Output the [x, y] coordinate of the center of the cell containing the given text.  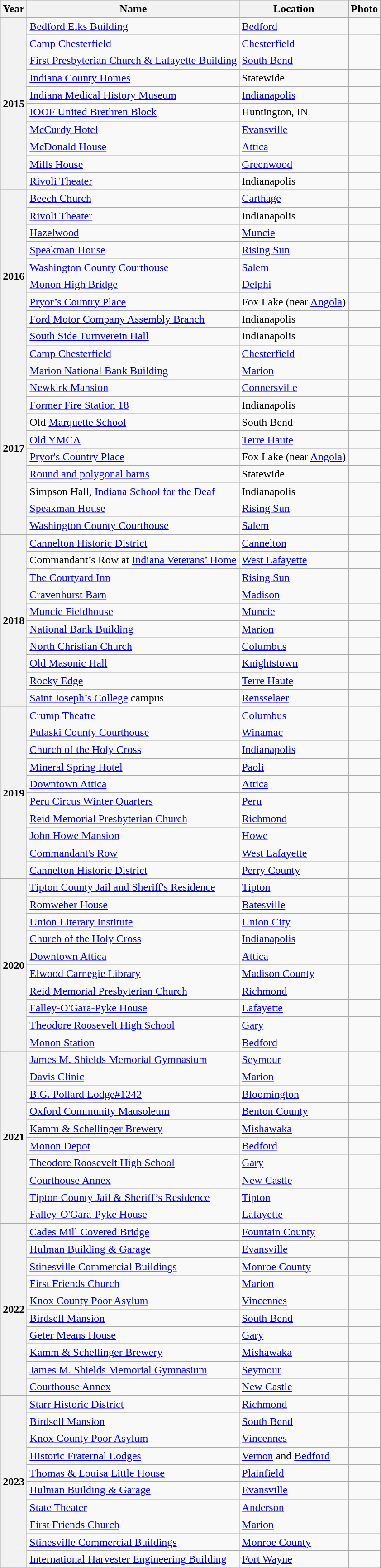
First Presbyterian Church & Lafayette Building [133, 61]
Madison County [294, 973]
Historic Fraternal Lodges [133, 1456]
2017 [14, 448]
2015 [14, 104]
Cades Mill Covered Bridge [133, 1232]
Year [14, 9]
Geter Means House [133, 1335]
Pryor's Country Place [133, 457]
Muncie Fieldhouse [133, 612]
Rensselaer [294, 698]
National Bank Building [133, 629]
Mills House [133, 164]
Photo [365, 9]
Greenwood [294, 164]
Thomas & Louisa Little House [133, 1473]
2016 [14, 276]
IOOF United Brethren Block [133, 112]
Former Fire Station 18 [133, 405]
Round and polygonal barns [133, 474]
Old Marquette School [133, 422]
Batesville [294, 905]
Monon Depot [133, 1146]
Romweber House [133, 905]
Rocky Edge [133, 681]
Simpson Hall, Indiana School for the Deaf [133, 491]
2021 [14, 1138]
Benton County [294, 1111]
Cannelton [294, 543]
Winamac [294, 732]
2018 [14, 621]
Delphi [294, 285]
Commandant's Row [133, 853]
McDonald House [133, 147]
Monon Station [133, 1042]
Monon High Bridge [133, 285]
Bedford Elks Building [133, 26]
Name [133, 9]
Crump Theatre [133, 715]
Hazelwood [133, 233]
Pulaski County Courthouse [133, 732]
Union City [294, 922]
Connersville [294, 388]
Davis Clinic [133, 1077]
B.G. Pollard Lodge#1242 [133, 1094]
2022 [14, 1310]
The Courtyard Inn [133, 577]
Huntington, IN [294, 112]
Perry County [294, 870]
Starr Historic District [133, 1404]
Location [294, 9]
Bloomington [294, 1094]
2020 [14, 965]
Knightstown [294, 663]
Oxford Community Mausoleum [133, 1111]
Union Literary Institute [133, 922]
John Howe Mansion [133, 836]
Mineral Spring Hotel [133, 767]
Peru [294, 801]
Ford Motor Company Assembly Branch [133, 319]
Peru Circus Winter Quarters [133, 801]
2023 [14, 1482]
Newkirk Mansion [133, 388]
Old YMCA [133, 439]
Plainfield [294, 1473]
South Side Turnverein Hall [133, 336]
Marion National Bank Building [133, 371]
Fountain County [294, 1232]
Vernon and Bedford [294, 1456]
North Christian Church [133, 646]
Carthage [294, 198]
Elwood Carnegie Library [133, 973]
Anderson [294, 1507]
Indiana County Homes [133, 78]
Commandant’s Row at Indiana Veterans’ Home [133, 560]
Indiana Medical History Museum [133, 95]
Howe [294, 836]
Pryor’s Country Place [133, 302]
Old Masonic Hall [133, 663]
Madison [294, 595]
Fort Wayne [294, 1559]
Paoli [294, 767]
Saint Joseph’s College campus [133, 698]
Tipton County Jail & Sheriff’s Residence [133, 1197]
Beech Church [133, 198]
Cravenhurst Barn [133, 595]
McCurdy Hotel [133, 129]
Tipton County Jail and Sheriff's Residence [133, 887]
2019 [14, 793]
International Harvester Engineering Building [133, 1559]
State Theater [133, 1507]
